Capture the cell that displays the provided text and extract its (X, Y) central coordinate. 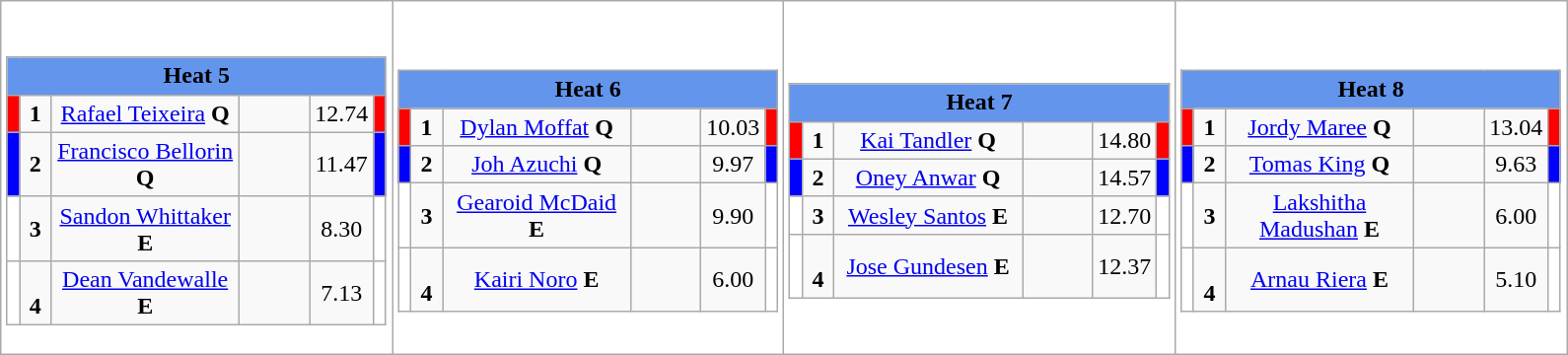
14.57 (1124, 177)
Arnau Riera E (1319, 280)
8.30 (341, 229)
5.10 (1517, 280)
Dean Vandewalle E (146, 292)
12.70 (1124, 215)
Heat 7 1 Kai Tandler Q 14.80 2 Oney Anwar Q 14.57 3 Wesley Santos E 12.70 4 Jose Gundesen E 12.37 (980, 177)
Francisco Bellorin Q (146, 164)
7.13 (341, 292)
Sandon Whittaker E (146, 229)
Heat 5 (196, 76)
Gearoid McDaid E (536, 215)
12.74 (341, 113)
Rafael Teixeira Q (146, 113)
Dylan Moffat Q (536, 127)
Heat 7 (979, 103)
14.80 (1124, 140)
Oney Anwar Q (929, 177)
Heat 5 1 Rafael Teixeira Q 12.74 2 Francisco Bellorin Q 11.47 3 Sandon Whittaker E 8.30 4 Dean Vandewalle E 7.13 (197, 177)
Joh Azuchi Q (536, 165)
Wesley Santos E (929, 215)
11.47 (341, 164)
9.63 (1517, 165)
Heat 8 (1371, 90)
Jordy Maree Q (1319, 127)
13.04 (1517, 127)
Heat 8 1 Jordy Maree Q 13.04 2 Tomas King Q 9.63 3 Lakshitha Madushan E 6.00 4 Arnau Riera E 5.10 (1371, 177)
Heat 6 (588, 90)
12.37 (1124, 266)
10.03 (734, 127)
Lakshitha Madushan E (1319, 215)
9.90 (734, 215)
Kairi Noro E (536, 280)
Tomas King Q (1319, 165)
Jose Gundesen E (929, 266)
Heat 6 1 Dylan Moffat Q 10.03 2 Joh Azuchi Q 9.97 3 Gearoid McDaid E 9.90 4 Kairi Noro E 6.00 (588, 177)
Kai Tandler Q (929, 140)
9.97 (734, 165)
